Return the (x, y) coordinate for the center point of the cell that contains the specified text.  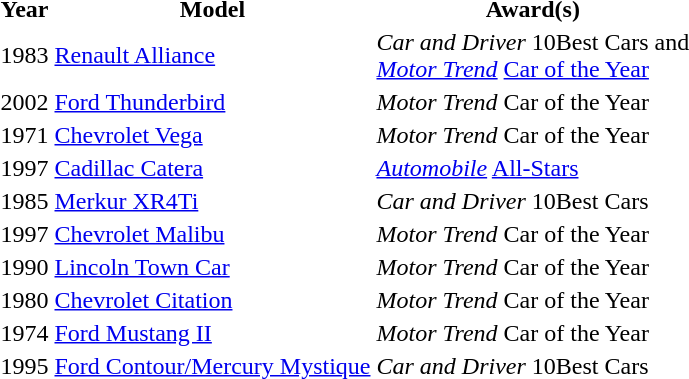
Ford Mustang II (212, 333)
Cadillac Catera (212, 168)
Ford Thunderbird (212, 102)
Lincoln Town Car (212, 267)
Chevrolet Vega (212, 135)
Renault Alliance (212, 56)
Chevrolet Malibu (212, 234)
Merkur XR4Ti (212, 201)
Chevrolet Citation (212, 300)
